Determine the (x, y) coordinate at the center of the cell enclosing the given text.  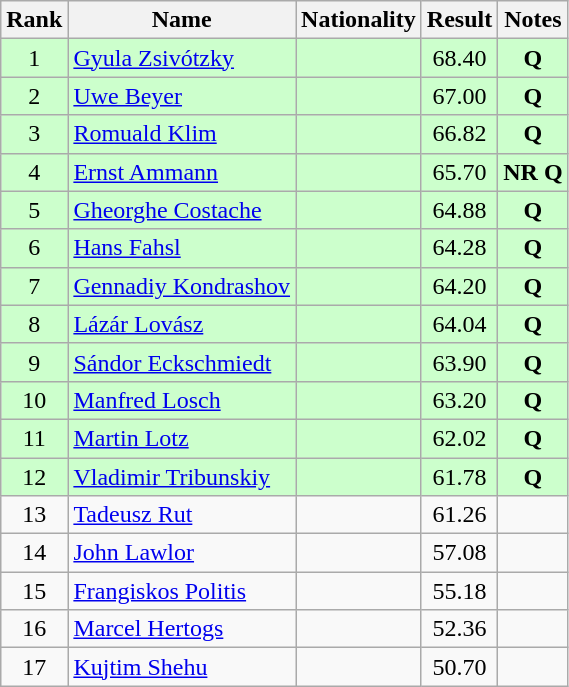
61.78 (459, 477)
17 (34, 667)
Vladimir Tribunskiy (182, 477)
52.36 (459, 629)
50.70 (459, 667)
Nationality (359, 20)
15 (34, 591)
Frangiskos Politis (182, 591)
Ernst Ammann (182, 172)
67.00 (459, 96)
9 (34, 362)
Notes (533, 20)
65.70 (459, 172)
Rank (34, 20)
Hans Fahsl (182, 248)
68.40 (459, 58)
10 (34, 400)
NR Q (533, 172)
Uwe Beyer (182, 96)
64.28 (459, 248)
64.04 (459, 324)
2 (34, 96)
8 (34, 324)
Marcel Hertogs (182, 629)
64.88 (459, 210)
Tadeusz Rut (182, 515)
11 (34, 438)
Result (459, 20)
Kujtim Shehu (182, 667)
1 (34, 58)
John Lawlor (182, 553)
13 (34, 515)
Sándor Eckschmiedt (182, 362)
66.82 (459, 134)
64.20 (459, 286)
Gyula Zsivótzky (182, 58)
62.02 (459, 438)
61.26 (459, 515)
Martin Lotz (182, 438)
63.20 (459, 400)
5 (34, 210)
63.90 (459, 362)
Romuald Klim (182, 134)
Gennadiy Kondrashov (182, 286)
Name (182, 20)
55.18 (459, 591)
4 (34, 172)
Gheorghe Costache (182, 210)
7 (34, 286)
3 (34, 134)
57.08 (459, 553)
Lázár Lovász (182, 324)
Manfred Losch (182, 400)
12 (34, 477)
14 (34, 553)
6 (34, 248)
16 (34, 629)
